Identify which cell holds the provided text, then report its [x, y] central coordinate. 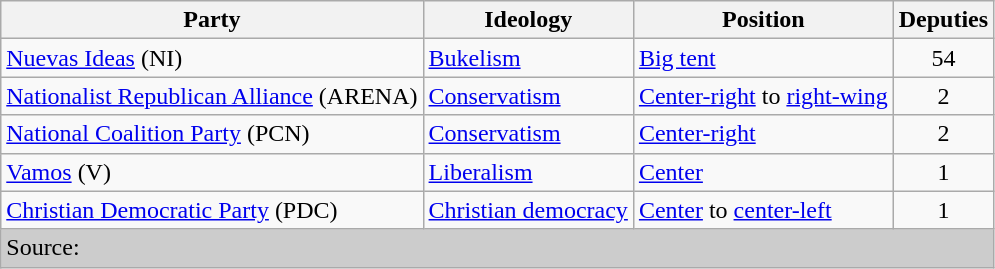
Nuevas Ideas (NI) [212, 58]
Vamos (V) [212, 172]
Deputies [943, 20]
Bukelism [528, 58]
Christian Democratic Party (PDC) [212, 210]
Position [763, 20]
Source: [498, 248]
54 [943, 58]
National Coalition Party (PCN) [212, 134]
Center-right to right-wing [763, 96]
Center-right [763, 134]
Christian democracy [528, 210]
Big tent [763, 58]
Nationalist Republican Alliance (ARENA) [212, 96]
Ideology [528, 20]
Liberalism [528, 172]
Center [763, 172]
Center to center-left [763, 210]
Party [212, 20]
